Find where the given text appears and provide that cell's center as (x, y) coordinate. 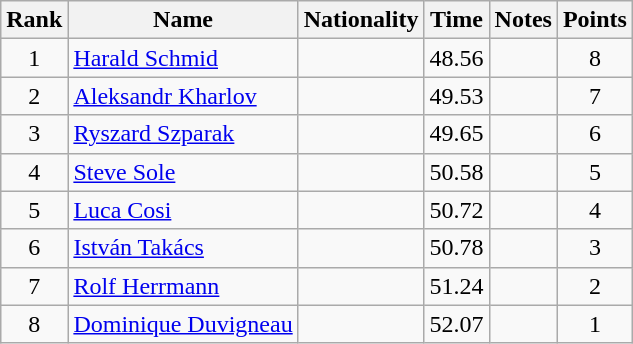
Points (594, 20)
49.65 (456, 134)
Aleksandr Kharlov (183, 96)
Steve Sole (183, 172)
48.56 (456, 58)
49.53 (456, 96)
Rolf Herrmann (183, 286)
Ryszard Szparak (183, 134)
50.72 (456, 210)
Name (183, 20)
Time (456, 20)
István Takács (183, 248)
Notes (523, 20)
Luca Cosi (183, 210)
50.78 (456, 248)
51.24 (456, 286)
Harald Schmid (183, 58)
50.58 (456, 172)
Rank (34, 20)
Nationality (361, 20)
52.07 (456, 324)
Dominique Duvigneau (183, 324)
